Determine the (x, y) coordinate at the center of the cell enclosing the given text.  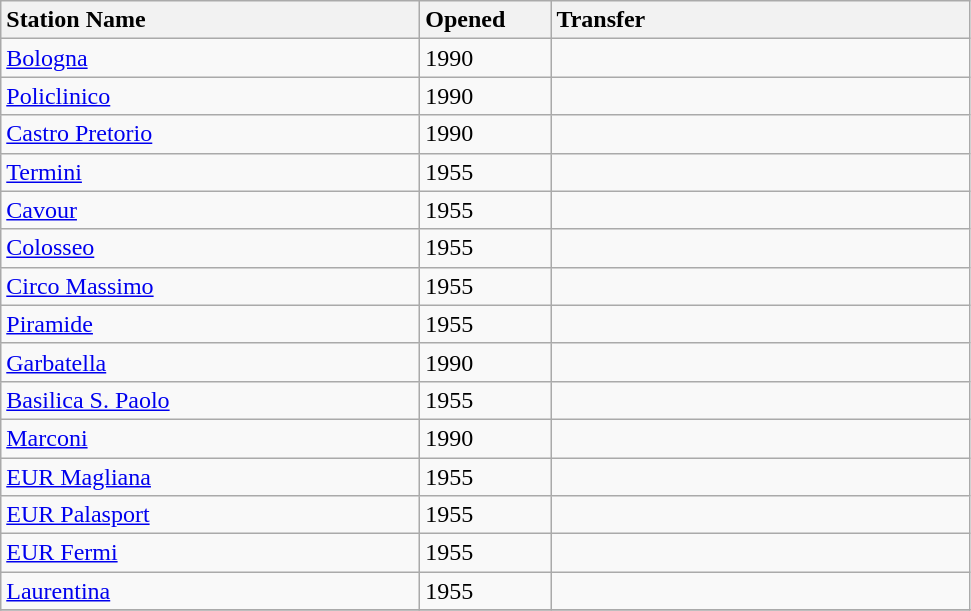
Colosseo (210, 248)
EUR Palasport (210, 515)
Transfer (760, 20)
Bologna (210, 58)
EUR Magliana (210, 477)
Circo Massimo (210, 286)
Basilica S. Paolo (210, 400)
Garbatella (210, 362)
Policlinico (210, 96)
Castro Pretorio (210, 134)
Cavour (210, 210)
Opened (486, 20)
Station Name (210, 20)
Termini (210, 172)
Piramide (210, 324)
Laurentina (210, 591)
Marconi (210, 438)
EUR Fermi (210, 553)
